Find where the given text appears and provide that cell's center as (X, Y) coordinate. 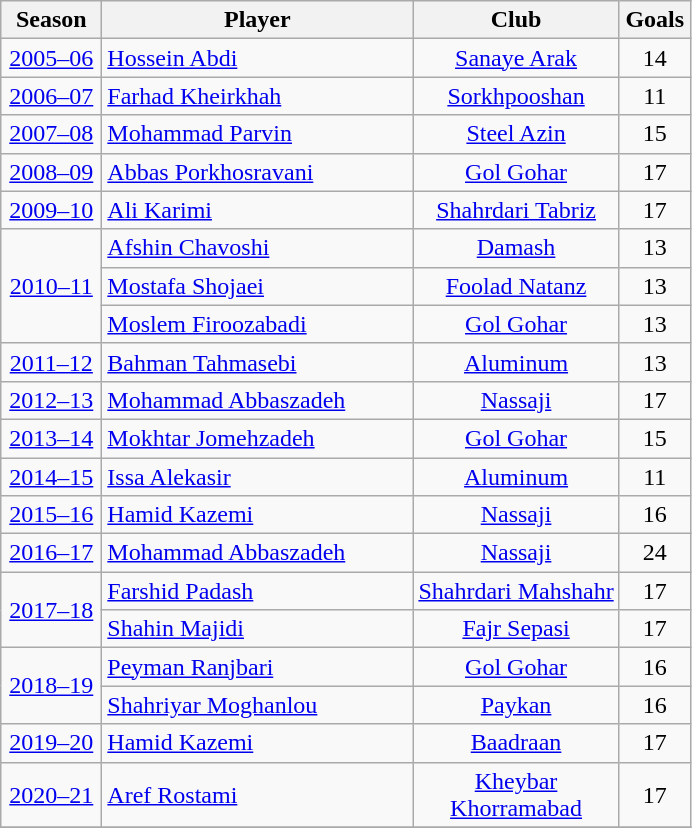
Peyman Ranjbari (258, 667)
Steel Azin (516, 134)
2016–17 (52, 553)
Damash (516, 248)
Shahriyar Moghanlou (258, 705)
Farhad Kheirkhah (258, 96)
Fajr Sepasi (516, 629)
Ali Karimi (258, 210)
2018–19 (52, 686)
2008–09 (52, 172)
Sorkhpooshan (516, 96)
Moslem Firoozabadi (258, 324)
2017–18 (52, 610)
Sanaye Arak (516, 58)
Kheybar Khorramabad (516, 794)
2011–12 (52, 362)
Shahrdari Tabriz (516, 210)
14 (654, 58)
Goals (654, 20)
Bahman Tahmasebi (258, 362)
Mokhtar Jomehzadeh (258, 438)
2005–06 (52, 58)
2013–14 (52, 438)
2010–11 (52, 286)
2006–07 (52, 96)
Mostafa Shojaei (258, 286)
Aref Rostami (258, 794)
Baadraan (516, 743)
Paykan (516, 705)
Issa Alekasir (258, 477)
Season (52, 20)
Mohammad Parvin (258, 134)
Hossein Abdi (258, 58)
2007–08 (52, 134)
2015–16 (52, 515)
Shahrdari Mahshahr (516, 591)
2009–10 (52, 210)
2019–20 (52, 743)
2020–21 (52, 794)
2012–13 (52, 400)
2014–15 (52, 477)
24 (654, 553)
Farshid Padash (258, 591)
Abbas Porkhosravani (258, 172)
Club (516, 20)
Foolad Natanz (516, 286)
Afshin Chavoshi (258, 248)
Shahin Majidi (258, 629)
Player (258, 20)
